Capture the cell that displays the provided text and extract its [X, Y] central coordinate. 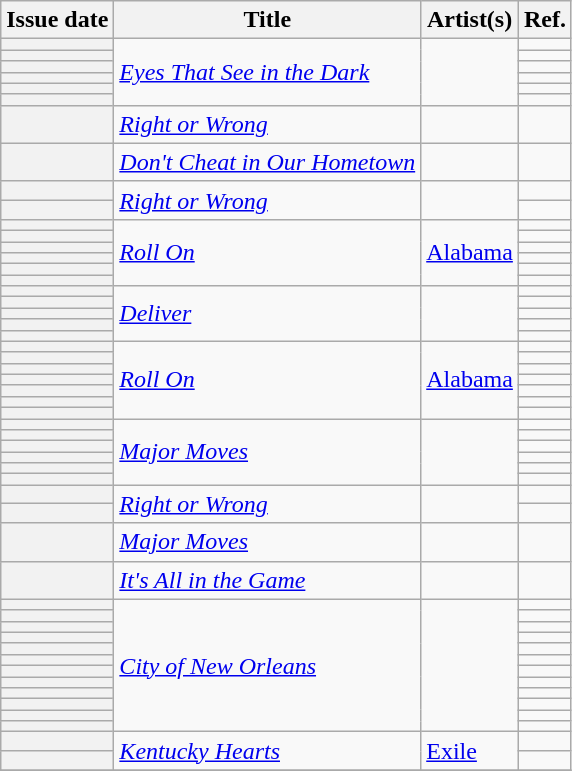
Ref. [544, 20]
Title [268, 20]
Don't Cheat in Our Hometown [268, 162]
Deliver [268, 314]
Issue date [58, 20]
Eyes That See in the Dark [268, 72]
City of New Orleans [268, 666]
Exile [470, 751]
Kentucky Hearts [268, 751]
It's All in the Game [268, 580]
Artist(s) [470, 20]
